Extract the (x, y) coordinate from the center of the cell holding the provided text.  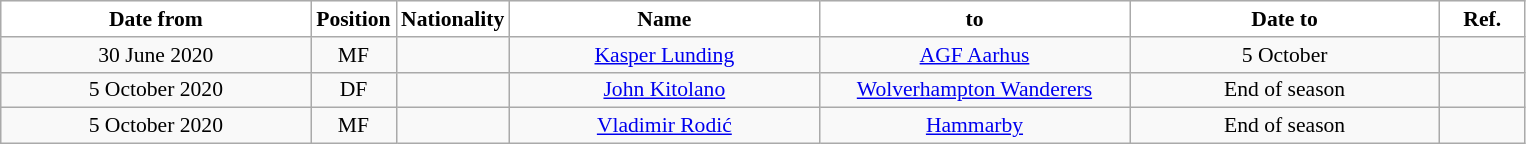
AGF Aarhus (974, 55)
John Kitolano (664, 90)
Nationality (452, 19)
Date to (1285, 19)
Position (354, 19)
DF (354, 90)
Name (664, 19)
to (974, 19)
Date from (156, 19)
5 October (1285, 55)
Vladimir Rodić (664, 126)
30 June 2020 (156, 55)
Kasper Lunding (664, 55)
Ref. (1482, 19)
Hammarby (974, 126)
Wolverhampton Wanderers (974, 90)
